For the text-containing cell, return its midpoint in (x, y) coordinate format. 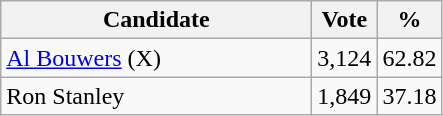
3,124 (344, 58)
Ron Stanley (156, 96)
Vote (344, 20)
62.82 (410, 58)
Candidate (156, 20)
37.18 (410, 96)
% (410, 20)
1,849 (344, 96)
Al Bouwers (X) (156, 58)
